Output the [X, Y] coordinate of the center of the cell containing the given text.  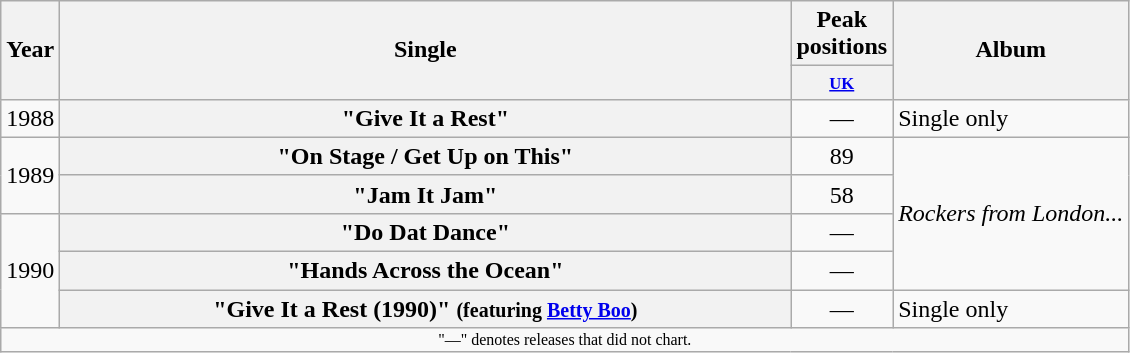
1989 [30, 175]
Year [30, 50]
"Give It a Rest (1990)" (featuring Betty Boo) [426, 309]
"Give It a Rest" [426, 118]
"Hands Across the Ocean" [426, 271]
"—" denotes releases that did not chart. [565, 340]
"Jam It Jam" [426, 194]
Single [426, 50]
"On Stage / Get Up on This" [426, 156]
"Do Dat Dance" [426, 232]
UK [842, 82]
1990 [30, 270]
58 [842, 194]
1988 [30, 118]
89 [842, 156]
Peak positions [842, 34]
Album [1011, 50]
Rockers from London... [1011, 213]
